Detect which cell encompasses the target text, then output its [x, y] center coordinate. 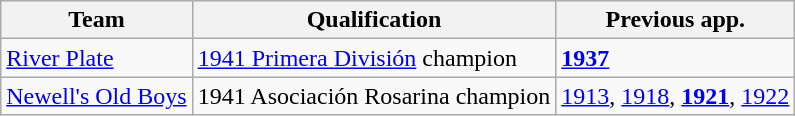
River Plate [96, 58]
Previous app. [676, 20]
1937 [676, 58]
1941 Asociación Rosarina champion [374, 96]
Qualification [374, 20]
Team [96, 20]
1941 Primera División champion [374, 58]
1913, 1918, 1921, 1922 [676, 96]
Newell's Old Boys [96, 96]
